Provide the [X, Y] coordinate of the cell's center where the given text is located.  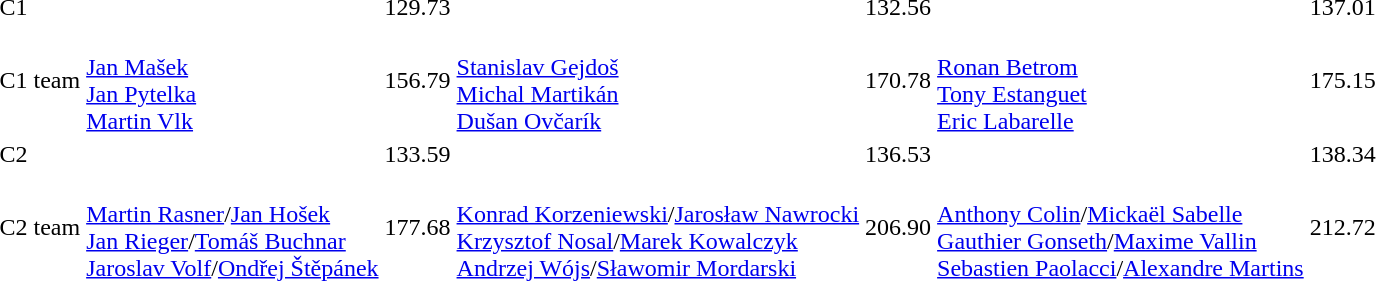
156.79 [418, 80]
Jan MašekJan PytelkaMartin Vlk [232, 80]
133.59 [418, 154]
Stanislav GejdošMichal MartikánDušan Ovčarík [658, 80]
170.78 [898, 80]
Ronan BetromTony EstanguetEric Labarelle [1121, 80]
136.53 [898, 154]
